Provide the [x, y] coordinate of the cell's center where the given text is located.  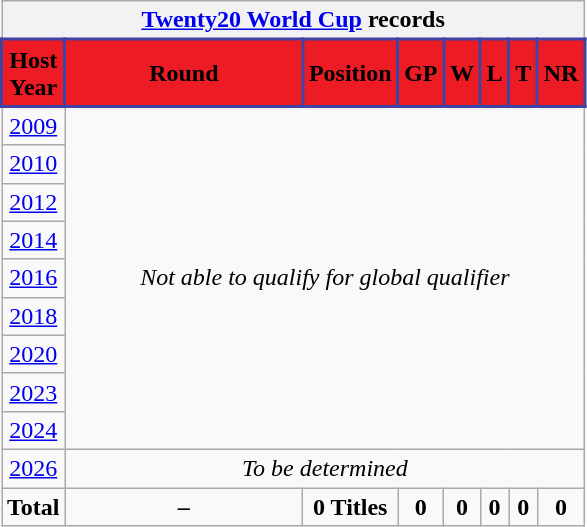
Position [350, 74]
W [462, 74]
2020 [34, 354]
2026 [34, 468]
T [524, 74]
2010 [34, 164]
Twenty20 World Cup records [294, 20]
To be determined [325, 468]
2012 [34, 202]
0 Titles [350, 507]
2016 [34, 278]
– [184, 507]
NR [560, 74]
2014 [34, 240]
Round [184, 74]
2018 [34, 316]
HostYear [34, 74]
L [494, 74]
Not able to qualify for global qualifier [325, 278]
Total [34, 507]
2009 [34, 126]
GP [421, 74]
2024 [34, 430]
2023 [34, 392]
